Identify which cell holds the provided text, then report its (x, y) central coordinate. 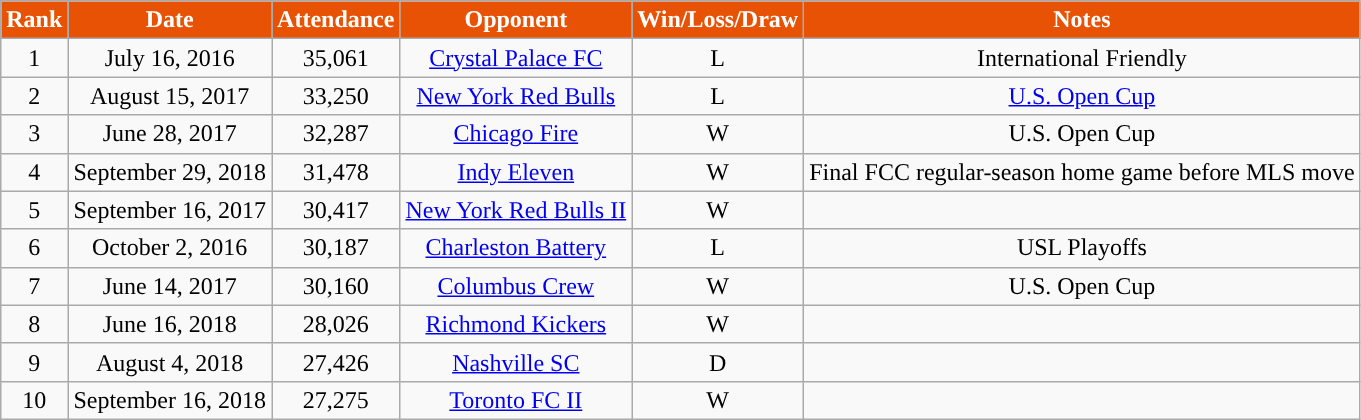
USL Playoffs (1082, 248)
28,026 (336, 324)
Columbus Crew (516, 286)
September 29, 2018 (170, 172)
September 16, 2018 (170, 400)
8 (34, 324)
October 2, 2016 (170, 248)
New York Red Bulls II (516, 210)
30,187 (336, 248)
Richmond Kickers (516, 324)
33,250 (336, 96)
New York Red Bulls (516, 96)
Chicago Fire (516, 134)
Nashville SC (516, 362)
June 14, 2017 (170, 286)
August 4, 2018 (170, 362)
International Friendly (1082, 58)
D (718, 362)
Win/Loss/Draw (718, 20)
Crystal Palace FC (516, 58)
27,275 (336, 400)
Toronto FC II (516, 400)
August 15, 2017 (170, 96)
6 (34, 248)
10 (34, 400)
5 (34, 210)
Attendance (336, 20)
Opponent (516, 20)
27,426 (336, 362)
1 (34, 58)
7 (34, 286)
3 (34, 134)
September 16, 2017 (170, 210)
Notes (1082, 20)
July 16, 2016 (170, 58)
35,061 (336, 58)
Date (170, 20)
9 (34, 362)
32,287 (336, 134)
Rank (34, 20)
June 28, 2017 (170, 134)
31,478 (336, 172)
Indy Eleven (516, 172)
4 (34, 172)
Charleston Battery (516, 248)
2 (34, 96)
June 16, 2018 (170, 324)
Final FCC regular-season home game before MLS move (1082, 172)
30,160 (336, 286)
30,417 (336, 210)
